Find where the given text appears and provide that cell's center as [x, y] coordinate. 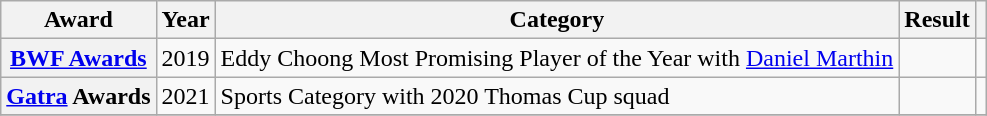
2019 [186, 58]
Gatra Awards [78, 96]
Sports Category with 2020 Thomas Cup squad [557, 96]
BWF Awards [78, 58]
Award [78, 20]
Eddy Choong Most Promising Player of the Year with Daniel Marthin [557, 58]
2021 [186, 96]
Year [186, 20]
Category [557, 20]
Result [937, 20]
